Provide the [x, y] coordinate of the cell's center where the given text is located.  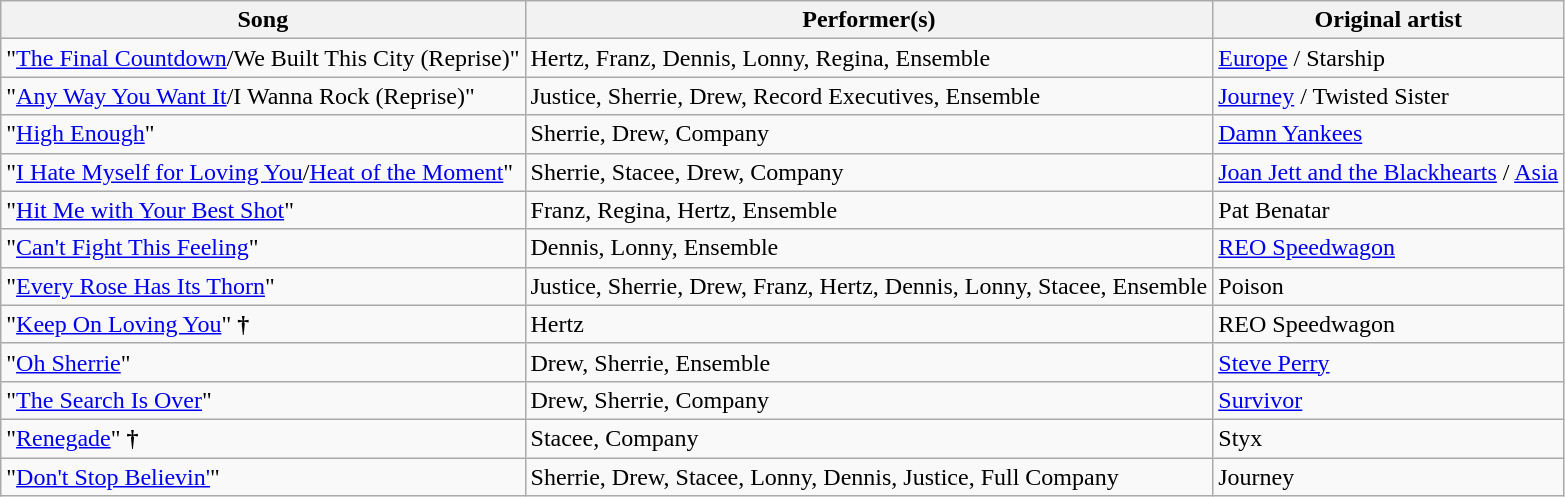
Original artist [1388, 20]
"Keep On Loving You" † [263, 324]
"Renegade" † [263, 438]
Hertz, Franz, Dennis, Lonny, Regina, Ensemble [869, 58]
Europe / Starship [1388, 58]
"Hit Me with Your Best Shot" [263, 210]
Franz, Regina, Hertz, Ensemble [869, 210]
Pat Benatar [1388, 210]
"High Enough" [263, 134]
Sherrie, Drew, Company [869, 134]
"Every Rose Has Its Thorn" [263, 286]
Performer(s) [869, 20]
Joan Jett and the Blackhearts / Asia [1388, 172]
Justice, Sherrie, Drew, Record Executives, Ensemble [869, 96]
"Can't Fight This Feeling" [263, 248]
"Any Way You Want It/I Wanna Rock (Reprise)" [263, 96]
Sherrie, Stacee, Drew, Company [869, 172]
"Oh Sherrie" [263, 362]
Sherrie, Drew, Stacee, Lonny, Dennis, Justice, Full Company [869, 477]
"The Final Countdown/We Built This City (Reprise)" [263, 58]
Song [263, 20]
Steve Perry [1388, 362]
Drew, Sherrie, Ensemble [869, 362]
Justice, Sherrie, Drew, Franz, Hertz, Dennis, Lonny, Stacee, Ensemble [869, 286]
Styx [1388, 438]
"I Hate Myself for Loving You/Heat of the Moment" [263, 172]
Stacee, Company [869, 438]
Journey / Twisted Sister [1388, 96]
Journey [1388, 477]
"The Search Is Over" [263, 400]
Damn Yankees [1388, 134]
Drew, Sherrie, Company [869, 400]
Dennis, Lonny, Ensemble [869, 248]
"Don't Stop Believin'" [263, 477]
Survivor [1388, 400]
Hertz [869, 324]
Poison [1388, 286]
